Provide the [X, Y] coordinate of the cell's center where the given text is located.  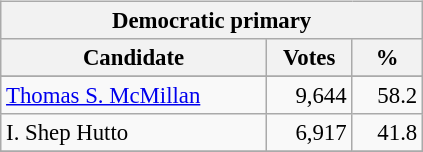
Democratic primary [212, 21]
41.8 [388, 133]
Thomas S. McMillan [134, 96]
6,917 [309, 133]
58.2 [388, 96]
Votes [309, 58]
% [388, 58]
I. Shep Hutto [134, 133]
Candidate [134, 58]
9,644 [309, 96]
